Find where the given text appears and provide that cell's center as [X, Y] coordinate. 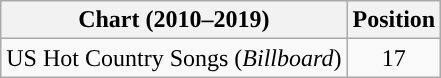
US Hot Country Songs (Billboard) [174, 58]
Chart (2010–2019) [174, 20]
Position [394, 20]
17 [394, 58]
